Capture the cell that displays the provided text and extract its [X, Y] central coordinate. 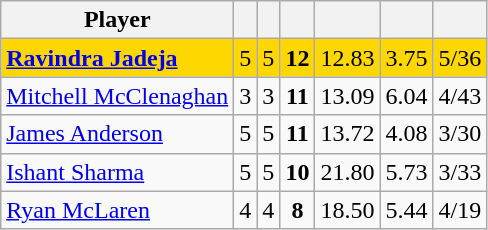
Player [118, 20]
5/36 [460, 58]
4/19 [460, 210]
3/33 [460, 172]
13.72 [348, 134]
5.44 [406, 210]
12 [298, 58]
Ravindra Jadeja [118, 58]
8 [298, 210]
Mitchell McClenaghan [118, 96]
12.83 [348, 58]
Ryan McLaren [118, 210]
4/43 [460, 96]
6.04 [406, 96]
James Anderson [118, 134]
21.80 [348, 172]
10 [298, 172]
5.73 [406, 172]
3.75 [406, 58]
3/30 [460, 134]
13.09 [348, 96]
Ishant Sharma [118, 172]
18.50 [348, 210]
4.08 [406, 134]
